Determine the [X, Y] coordinate at the center of the cell enclosing the given text.  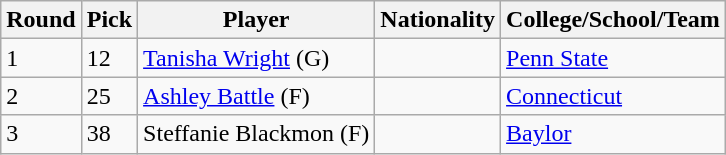
38 [109, 134]
Penn State [614, 58]
Round [41, 20]
Connecticut [614, 96]
3 [41, 134]
25 [109, 96]
Pick [109, 20]
2 [41, 96]
Player [256, 20]
College/School/Team [614, 20]
Tanisha Wright (G) [256, 58]
Steffanie Blackmon (F) [256, 134]
1 [41, 58]
Nationality [438, 20]
Ashley Battle (F) [256, 96]
12 [109, 58]
Baylor [614, 134]
